From the cell containing the given text, extract its center point as (X, Y) coordinate. 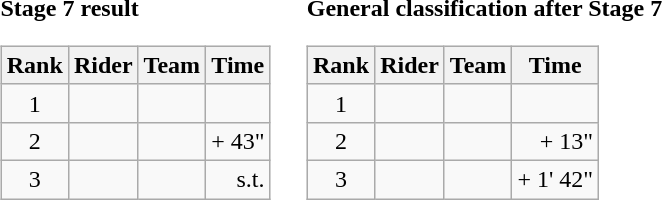
+ 1' 42" (556, 179)
s.t. (238, 179)
+ 13" (556, 141)
+ 43" (238, 141)
